Extract the (x, y) coordinate from the center of the cell holding the provided text.  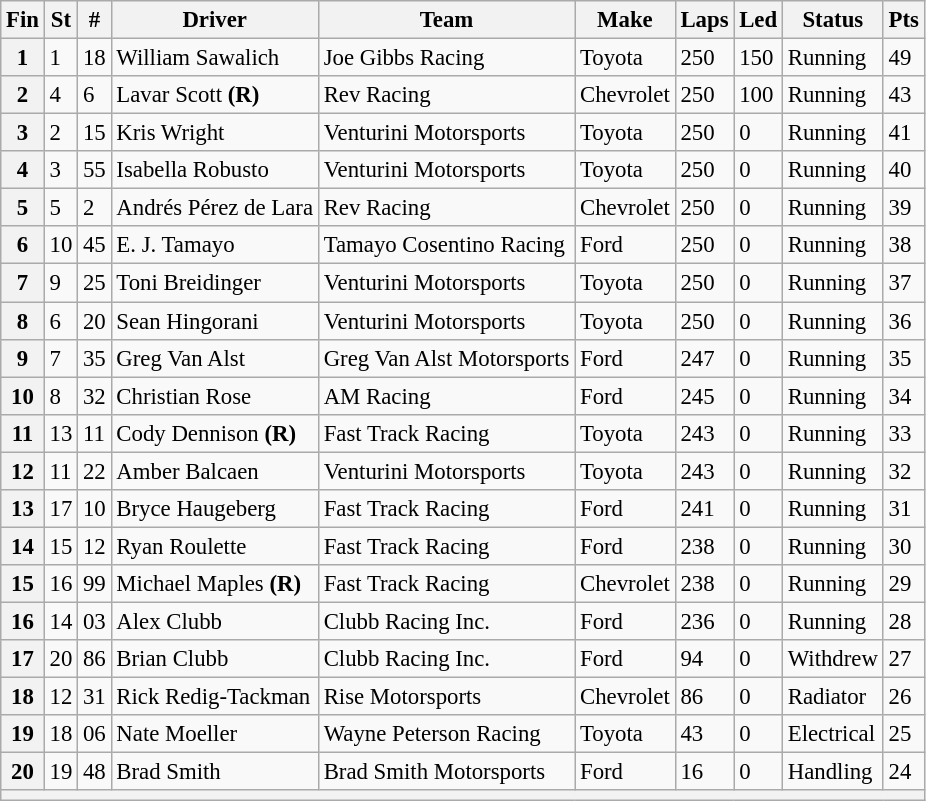
Handling (832, 772)
Ryan Roulette (214, 546)
Make (625, 20)
33 (904, 433)
William Sawalich (214, 58)
37 (904, 283)
Isabella Robusto (214, 170)
34 (904, 396)
150 (758, 58)
245 (704, 396)
99 (94, 584)
E. J. Tamayo (214, 245)
Christian Rose (214, 396)
Cody Dennison (R) (214, 433)
Greg Van Alst (214, 358)
Status (832, 20)
Joe Gibbs Racing (446, 58)
Kris Wright (214, 133)
94 (704, 659)
Lavar Scott (R) (214, 95)
Rick Redig-Tackman (214, 697)
AM Racing (446, 396)
Sean Hingorani (214, 321)
Toni Breidinger (214, 283)
Electrical (832, 734)
Brad Smith (214, 772)
38 (904, 245)
# (94, 20)
36 (904, 321)
Brian Clubb (214, 659)
24 (904, 772)
Pts (904, 20)
26 (904, 697)
27 (904, 659)
48 (94, 772)
41 (904, 133)
29 (904, 584)
241 (704, 509)
Rise Motorsports (446, 697)
Greg Van Alst Motorsports (446, 358)
100 (758, 95)
Team (446, 20)
247 (704, 358)
28 (904, 621)
22 (94, 471)
55 (94, 170)
Amber Balcaen (214, 471)
06 (94, 734)
45 (94, 245)
Nate Moeller (214, 734)
Withdrew (832, 659)
39 (904, 208)
30 (904, 546)
Driver (214, 20)
Alex Clubb (214, 621)
03 (94, 621)
Brad Smith Motorsports (446, 772)
Led (758, 20)
Laps (704, 20)
Fin (23, 20)
Radiator (832, 697)
Wayne Peterson Racing (446, 734)
Tamayo Cosentino Racing (446, 245)
Andrés Pérez de Lara (214, 208)
236 (704, 621)
Bryce Haugeberg (214, 509)
40 (904, 170)
Michael Maples (R) (214, 584)
49 (904, 58)
St (60, 20)
